Return (x, y) of the center of cell containing provided text 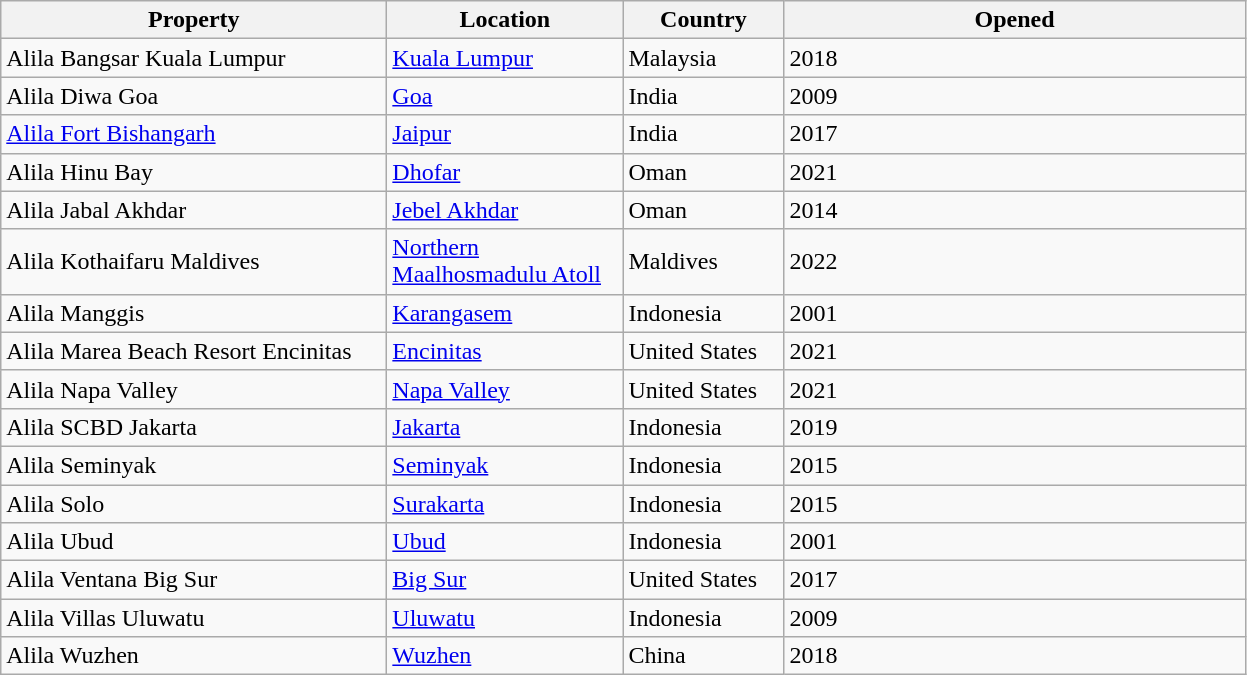
Dhofar (505, 172)
Seminyak (505, 465)
Alila Villas Uluwatu (194, 618)
Maldives (704, 262)
Kuala Lumpur (505, 58)
Alila Hinu Bay (194, 172)
Alila Ubud (194, 542)
Opened (1014, 20)
Big Sur (505, 580)
Jakarta (505, 427)
Alila Solo (194, 503)
Alila Diwa Goa (194, 96)
Alila Seminyak (194, 465)
Location (505, 20)
Country (704, 20)
Uluwatu (505, 618)
Surakarta (505, 503)
Alila Napa Valley (194, 389)
Alila Fort Bishangarh (194, 134)
Alila Wuzhen (194, 656)
Malaysia (704, 58)
Napa Valley (505, 389)
Alila SCBD Jakarta (194, 427)
Northern Maalhosmadulu Atoll (505, 262)
2014 (1014, 210)
Wuzhen (505, 656)
Alila Jabal Akhdar (194, 210)
Jaipur (505, 134)
Encinitas (505, 351)
Goa (505, 96)
Alila Marea Beach Resort Encinitas (194, 351)
Alila Manggis (194, 313)
Alila Kothaifaru Maldives (194, 262)
China (704, 656)
Property (194, 20)
2019 (1014, 427)
Jebel Akhdar (505, 210)
Alila Ventana Big Sur (194, 580)
2022 (1014, 262)
Alila Bangsar Kuala Lumpur (194, 58)
Karangasem (505, 313)
Ubud (505, 542)
